Search for the cell housing the specified text and yield its (x, y) center coordinate. 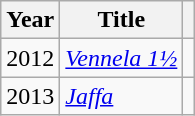
Jaffa (122, 96)
Year (30, 20)
2013 (30, 96)
Vennela 1½ (122, 58)
Title (122, 20)
2012 (30, 58)
